Pinpoint the cell where the given text exists, returning its (x, y) midpoint coordinate. 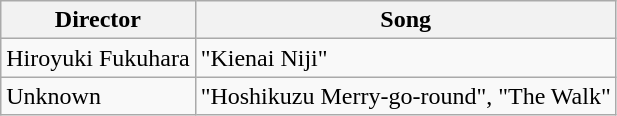
"Kienai Niji" (406, 58)
Hiroyuki Fukuhara (98, 58)
Director (98, 20)
Unknown (98, 96)
Song (406, 20)
"Hoshikuzu Merry-go-round", "The Walk" (406, 96)
